Provide the [X, Y] coordinate of the cell's center where the given text is located.  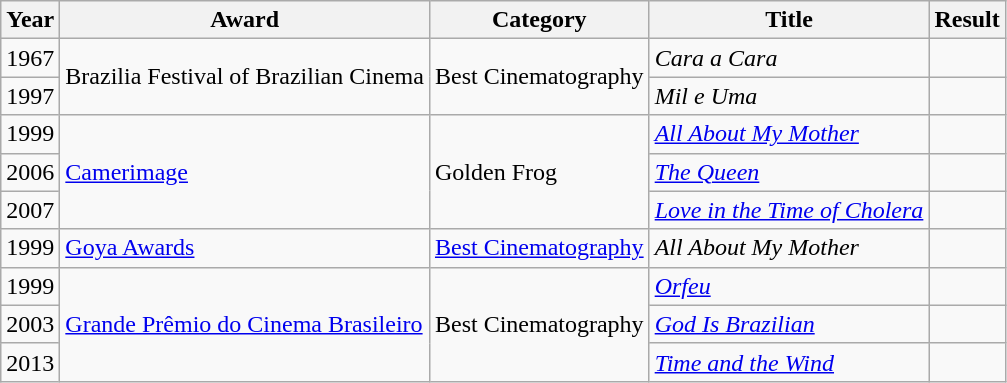
Grande Prêmio do Cinema Brasileiro [245, 324]
2003 [30, 324]
Orfeu [789, 286]
Golden Frog [539, 172]
2013 [30, 362]
Brazilia Festival of Brazilian Cinema [245, 77]
Category [539, 20]
God Is Brazilian [789, 324]
2006 [30, 172]
Time and the Wind [789, 362]
1997 [30, 96]
Result [967, 20]
Goya Awards [245, 248]
Award [245, 20]
Year [30, 20]
Mil e Uma [789, 96]
The Queen [789, 172]
Camerimage [245, 172]
Title [789, 20]
2007 [30, 210]
Cara a Cara [789, 58]
Love in the Time of Cholera [789, 210]
1967 [30, 58]
